Capture the cell that displays the provided text and extract its [x, y] central coordinate. 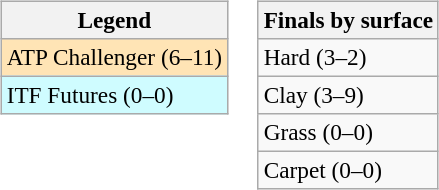
Finals by surface [348, 20]
Legend [114, 20]
ITF Futures (0–0) [114, 95]
ATP Challenger (6–11) [114, 57]
Hard (3–2) [348, 57]
Grass (0–0) [348, 133]
Carpet (0–0) [348, 171]
Clay (3–9) [348, 95]
